Scan for the cell matching the given text and deliver its (x, y) coordinate at center. 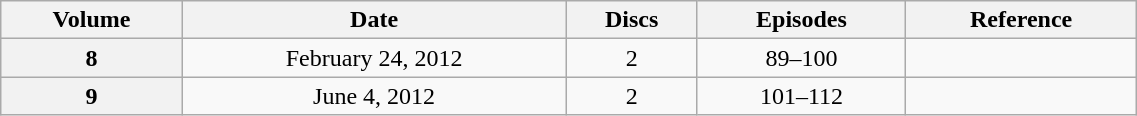
February 24, 2012 (374, 58)
Episodes (801, 20)
8 (92, 58)
Discs (632, 20)
June 4, 2012 (374, 96)
101–112 (801, 96)
Reference (1020, 20)
Volume (92, 20)
Date (374, 20)
9 (92, 96)
89–100 (801, 58)
